Determine the (x, y) coordinate at the center of the cell enclosing the given text.  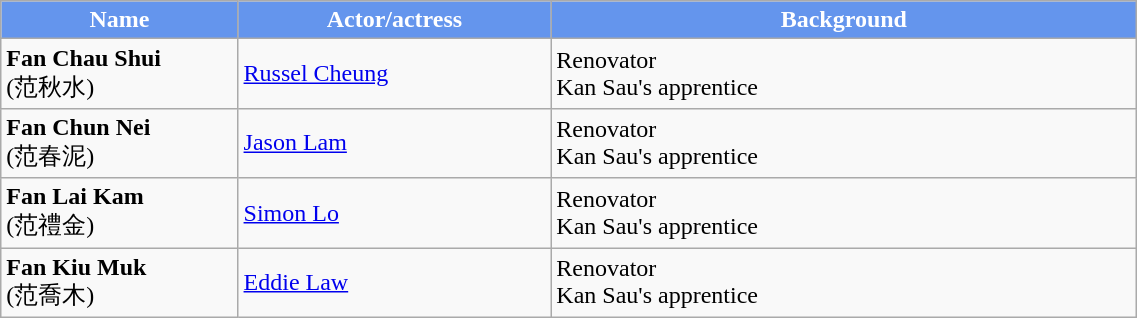
Background (844, 20)
Name (120, 20)
Fan Lai Kam(范禮金) (120, 213)
Eddie Law (394, 283)
Fan Chau Shui(范秋水) (120, 74)
Fan Kiu Muk(范喬木) (120, 283)
Simon Lo (394, 213)
Fan Chun Nei(范春泥) (120, 143)
Russel Cheung (394, 74)
Jason Lam (394, 143)
Actor/actress (394, 20)
